Identify which cell holds the provided text, then report its (X, Y) central coordinate. 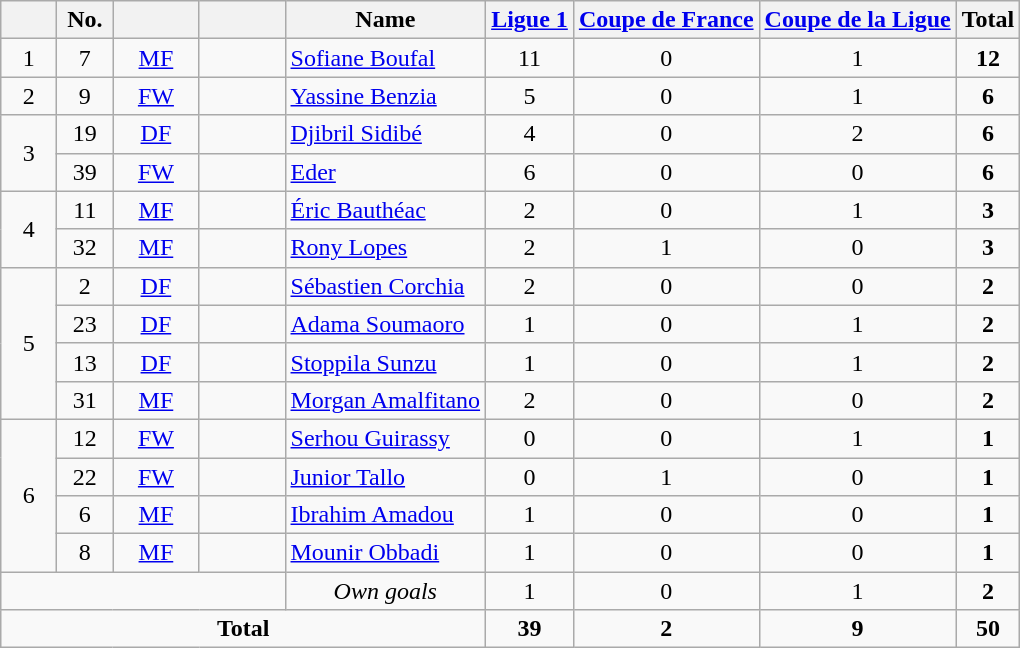
32 (85, 248)
13 (85, 362)
Own goals (386, 591)
Eder (386, 172)
Rony Lopes (386, 248)
8 (85, 553)
No. (85, 20)
Coupe de France (666, 20)
31 (85, 400)
Yassine Benzia (386, 96)
Ibrahim Amadou (386, 515)
Morgan Amalfitano (386, 400)
Djibril Sidibé (386, 134)
23 (85, 324)
50 (988, 629)
Stoppila Sunzu (386, 362)
Ligue 1 (530, 20)
Mounir Obbadi (386, 553)
7 (85, 58)
Junior Tallo (386, 477)
Adama Soumaoro (386, 324)
Name (386, 20)
Sébastien Corchia (386, 286)
22 (85, 477)
19 (85, 134)
Serhou Guirassy (386, 438)
Coupe de la Ligue (858, 20)
Sofiane Boufal (386, 58)
Éric Bauthéac (386, 210)
